Output the [x, y] coordinate of the center of the cell containing the given text.  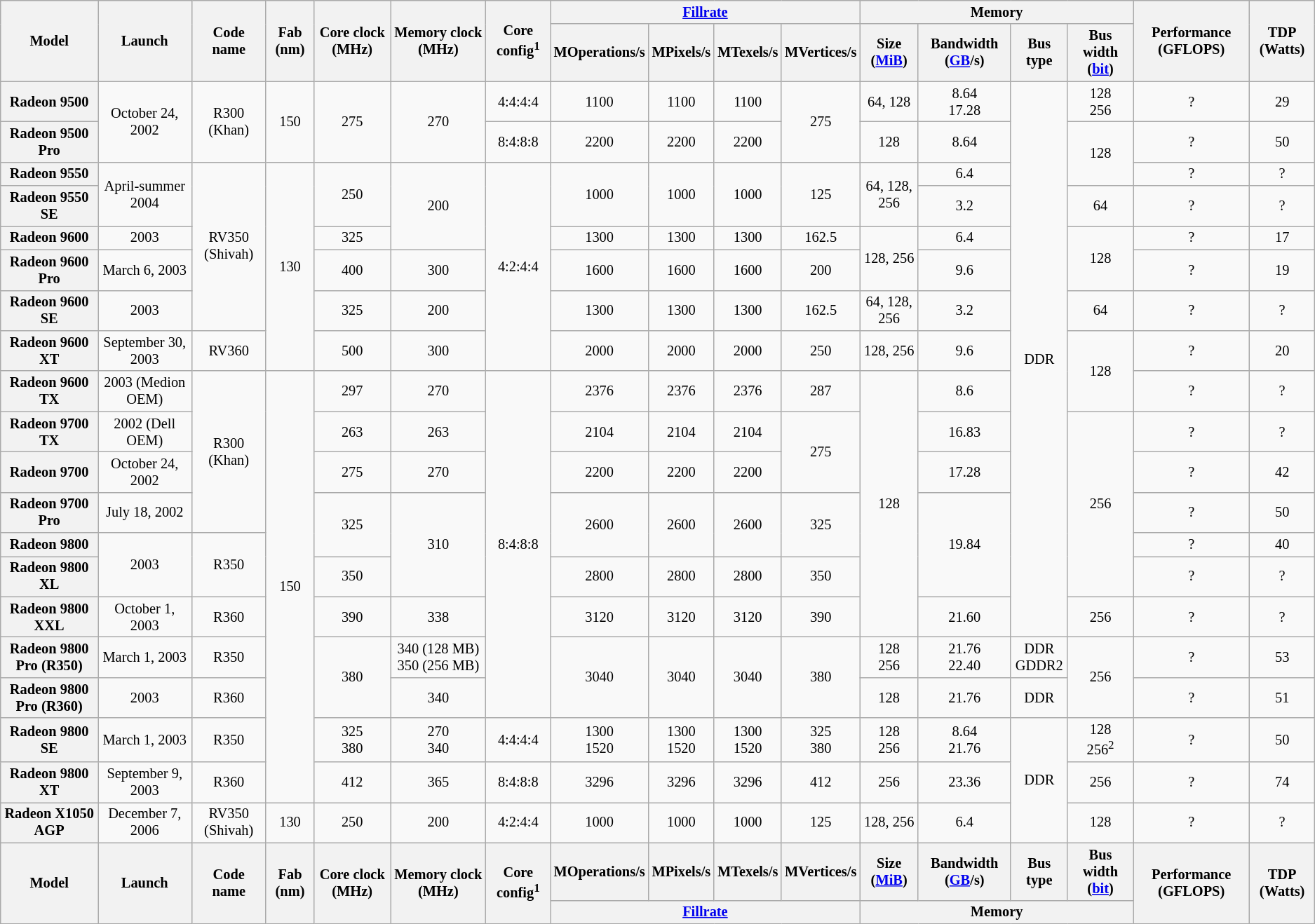
42 [1282, 472]
Radeon 9600 Pro [49, 270]
51 [1282, 698]
Radeon 9800 SE [49, 740]
Radeon 9800 Pro (R360) [49, 698]
20 [1282, 351]
21.60 [964, 617]
Radeon 9550 [49, 174]
8.6421.76 [964, 740]
December 7, 2006 [145, 822]
September 30, 2003 [145, 351]
297 [352, 391]
Radeon 9800 [49, 545]
Radeon 9600 TX [49, 391]
Radeon 9700 Pro [49, 512]
2003 (Medion OEM) [145, 391]
July 18, 2002 [145, 512]
17.28 [964, 472]
64, 128 [889, 102]
October 1, 2003 [145, 617]
19.84 [964, 544]
1282562 [1100, 740]
340 [438, 698]
March 6, 2003 [145, 270]
Radeon 9550 SE [49, 206]
29 [1282, 102]
21.76 [964, 698]
400 [352, 270]
RV360 [229, 351]
Radeon 9800 XXL [49, 617]
16.83 [964, 432]
287 [821, 391]
340 (128 MB)350 (256 MB) [438, 657]
40 [1282, 545]
April-summer 2004 [145, 193]
74 [1282, 782]
Radeon 9500 Pro [49, 142]
8.64 [964, 142]
September 9, 2003 [145, 782]
Radeon 9800 XT [49, 782]
270340 [438, 740]
19 [1282, 270]
2002 (Dell OEM) [145, 432]
Radeon X1050 AGP [49, 822]
Radeon 9600 XT [49, 351]
53 [1282, 657]
21.7622.40 [964, 657]
Radeon 9500 [49, 102]
8.6 [964, 391]
Radeon 9600 SE [49, 311]
310 [438, 544]
365 [438, 782]
17 [1282, 238]
Radeon 9700 [49, 472]
DDRGDDR2 [1039, 657]
Radeon 9600 [49, 238]
Radeon 9800 Pro (R350) [49, 657]
Radeon 9700 TX [49, 432]
338 [438, 617]
Radeon 9800 XL [49, 576]
500 [352, 351]
23.36 [964, 782]
8.6417.28 [964, 102]
